Locate the cell with the specified text and output its [x, y] center coordinate. 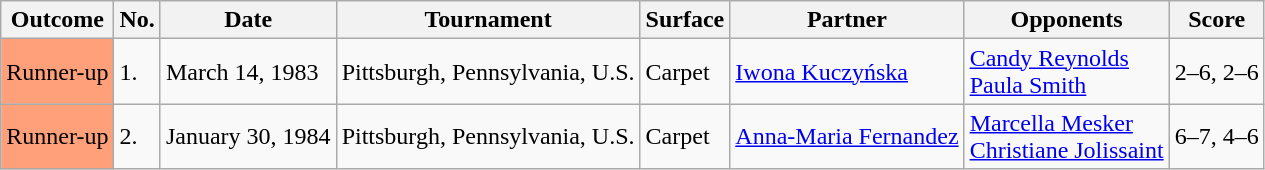
Opponents [1066, 20]
6–7, 4–6 [1216, 136]
Iwona Kuczyńska [847, 72]
1. [137, 72]
Date [248, 20]
2. [137, 136]
January 30, 1984 [248, 136]
Outcome [58, 20]
Anna-Maria Fernandez [847, 136]
Score [1216, 20]
Tournament [488, 20]
Candy Reynolds Paula Smith [1066, 72]
March 14, 1983 [248, 72]
Partner [847, 20]
No. [137, 20]
Marcella Mesker Christiane Jolissaint [1066, 136]
Surface [685, 20]
2–6, 2–6 [1216, 72]
